From the cell containing the given text, extract its center point as [X, Y] coordinate. 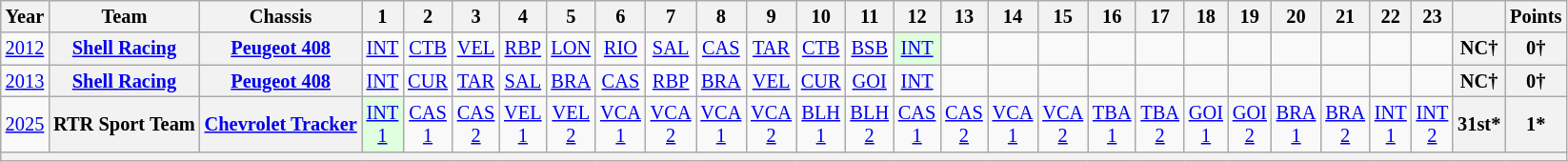
17 [1159, 16]
22 [1391, 16]
12 [916, 16]
19 [1250, 16]
1 [383, 16]
BRA1 [1297, 124]
3 [476, 16]
20 [1297, 16]
GOI1 [1206, 124]
LON [571, 49]
BLH1 [821, 124]
VEL1 [522, 124]
14 [1014, 16]
BLH2 [870, 124]
5 [571, 16]
23 [1433, 16]
GOI [870, 81]
Chevrolet Tracker [281, 124]
2013 [25, 81]
GOI2 [1250, 124]
Chassis [281, 16]
8 [720, 16]
7 [671, 16]
21 [1345, 16]
9 [772, 16]
2025 [25, 124]
15 [1063, 16]
2012 [25, 49]
10 [821, 16]
16 [1112, 16]
1* [1536, 124]
13 [964, 16]
BSB [870, 49]
11 [870, 16]
18 [1206, 16]
RTR Sport Team [124, 124]
RIO [621, 49]
Points [1536, 16]
31st* [1478, 124]
TBA1 [1112, 124]
VEL2 [571, 124]
4 [522, 16]
BRA2 [1345, 124]
2 [428, 16]
Team [124, 16]
6 [621, 16]
Year [25, 16]
TBA2 [1159, 124]
INT2 [1433, 124]
